Return (x, y) of the center of cell containing provided text 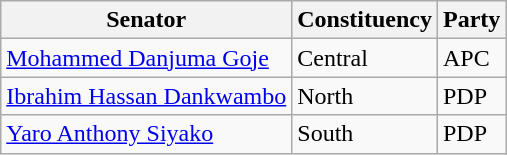
APC (471, 58)
Party (471, 20)
Ibrahim Hassan Dankwambo (146, 96)
Central (365, 58)
Senator (146, 20)
Constituency (365, 20)
North (365, 96)
South (365, 134)
Mohammed Danjuma Goje (146, 58)
Yaro Anthony Siyako (146, 134)
